For the text-containing cell, return its midpoint in (x, y) coordinate format. 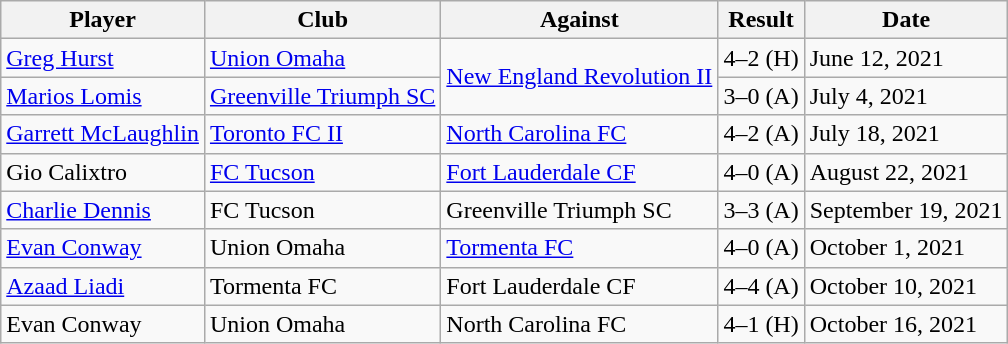
Result (761, 20)
4–1 (H) (761, 324)
4–2 (A) (761, 134)
September 19, 2021 (906, 210)
New England Revolution II (580, 77)
Date (906, 20)
Garrett McLaughlin (103, 134)
Charlie Dennis (103, 210)
3–0 (A) (761, 96)
Club (322, 20)
Toronto FC II (322, 134)
4–4 (A) (761, 286)
Marios Lomis (103, 96)
October 16, 2021 (906, 324)
August 22, 2021 (906, 172)
Gio Calixtro (103, 172)
3–3 (A) (761, 210)
Player (103, 20)
October 1, 2021 (906, 248)
July 4, 2021 (906, 96)
July 18, 2021 (906, 134)
Azaad Liadi (103, 286)
Greg Hurst (103, 58)
June 12, 2021 (906, 58)
Against (580, 20)
October 10, 2021 (906, 286)
4–2 (H) (761, 58)
